For the text-containing cell, return its midpoint in [x, y] coordinate format. 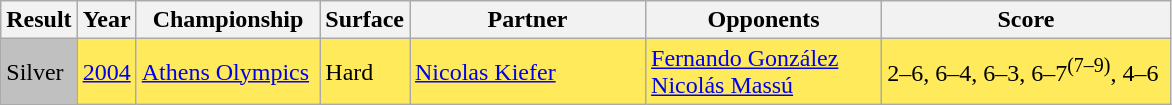
Year [106, 20]
Hard [365, 72]
2004 [106, 72]
Silver [39, 72]
Result [39, 20]
Score [1026, 20]
Championship [228, 20]
Fernando González Nicolás Massú [764, 72]
Surface [365, 20]
2–6, 6–4, 6–3, 6–7(7–9), 4–6 [1026, 72]
Athens Olympics [228, 72]
Opponents [764, 20]
Nicolas Kiefer [528, 72]
Partner [528, 20]
